Extract the (X, Y) coordinate from the center of the cell holding the provided text.  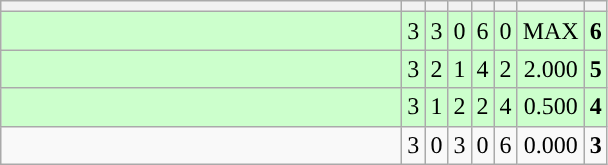
0.500 (550, 107)
5 (596, 69)
2.000 (550, 69)
0.000 (550, 145)
MAX (550, 31)
